From the cell containing the given text, extract its center point as [X, Y] coordinate. 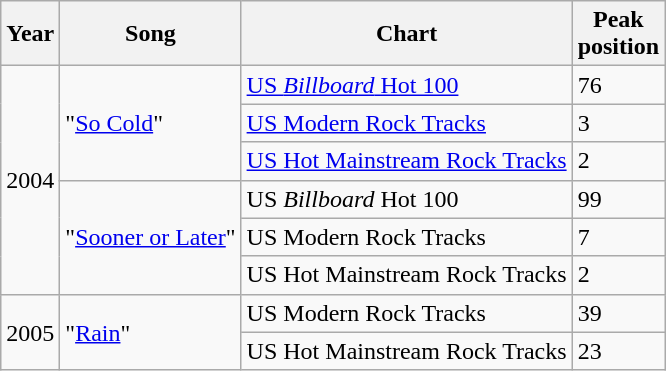
"So Cold" [150, 123]
2005 [30, 332]
7 [618, 237]
Chart [406, 34]
"Rain" [150, 332]
23 [618, 351]
39 [618, 313]
99 [618, 199]
3 [618, 123]
Year [30, 34]
"Sooner or Later" [150, 237]
2004 [30, 180]
76 [618, 85]
Song [150, 34]
Peakposition [618, 34]
